Determine the (X, Y) coordinate at the center of the cell enclosing the given text.  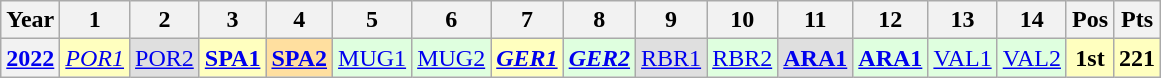
11 (816, 20)
VAL1 (962, 58)
POR2 (165, 58)
SPA2 (300, 58)
GER2 (599, 58)
2022 (30, 58)
RBR1 (672, 58)
12 (890, 20)
6 (452, 20)
GER1 (527, 58)
MUG1 (372, 58)
4 (300, 20)
10 (742, 20)
POR1 (95, 58)
5 (372, 20)
1st (1090, 58)
RBR2 (742, 58)
3 (232, 20)
SPA1 (232, 58)
9 (672, 20)
14 (1032, 20)
MUG2 (452, 58)
2 (165, 20)
8 (599, 20)
7 (527, 20)
Year (30, 20)
VAL2 (1032, 58)
Pos (1090, 20)
1 (95, 20)
221 (1138, 58)
13 (962, 20)
Pts (1138, 20)
